Output the [x, y] coordinate of the center of the cell containing the given text.  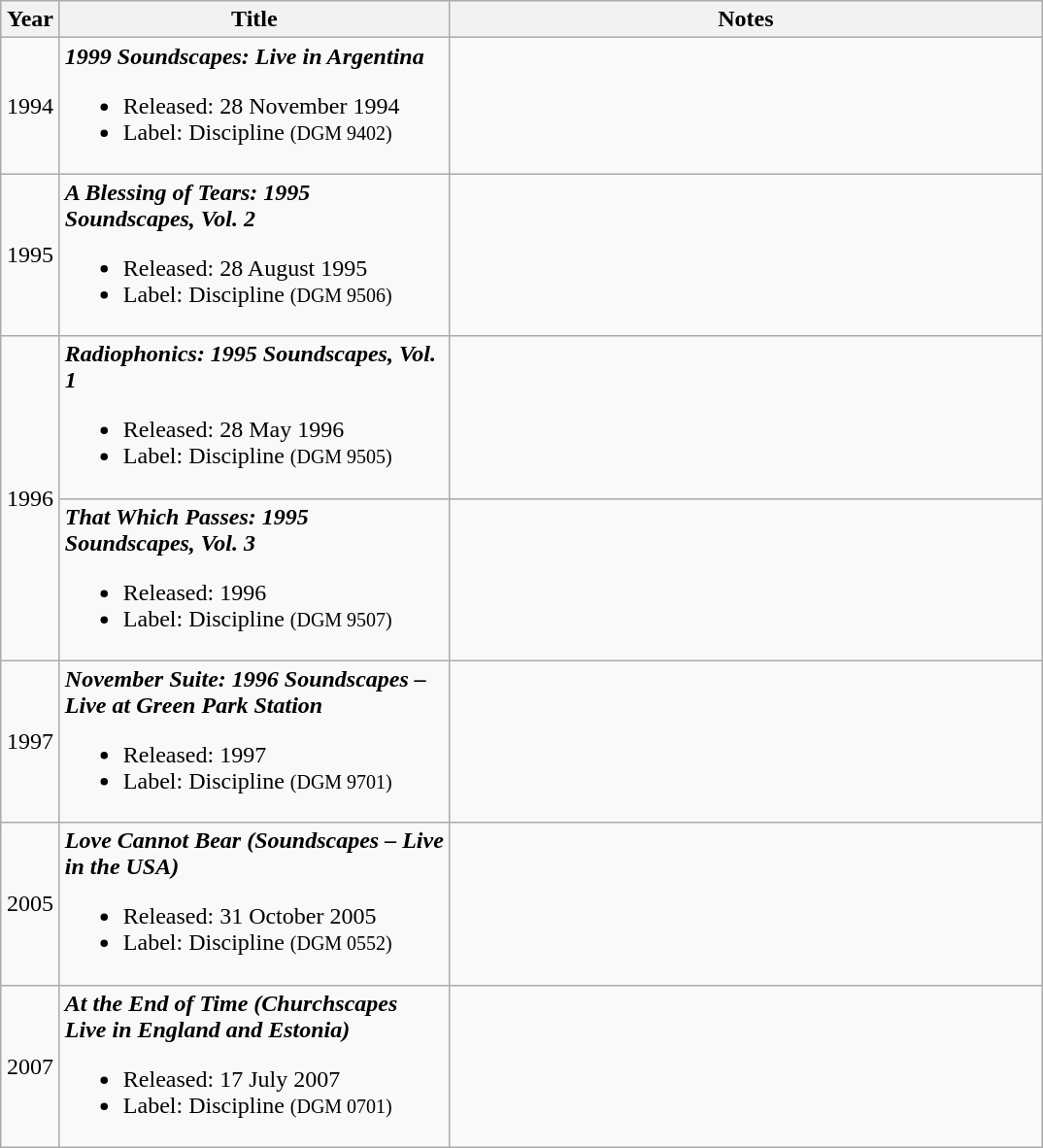
Radiophonics: 1995 Soundscapes, Vol. 1Released: 28 May 1996Label: Discipline (DGM 9505) [254, 418]
Title [254, 19]
At the End of Time (Churchscapes Live in England and Estonia)Released: 17 July 2007Label: Discipline (DGM 0701) [254, 1066]
1995 [31, 254]
November Suite: 1996 Soundscapes – Live at Green Park StationReleased: 1997Label: Discipline (DGM 9701) [254, 742]
2007 [31, 1066]
1997 [31, 742]
1994 [31, 106]
That Which Passes: 1995 Soundscapes, Vol. 3Released: 1996Label: Discipline (DGM 9507) [254, 579]
1999 Soundscapes: Live in ArgentinaReleased: 28 November 1994Label: Discipline (DGM 9402) [254, 106]
2005 [31, 903]
1996 [31, 498]
A Blessing of Tears: 1995 Soundscapes, Vol. 2Released: 28 August 1995Label: Discipline (DGM 9506) [254, 254]
Love Cannot Bear (Soundscapes – Live in the USA)Released: 31 October 2005Label: Discipline (DGM 0552) [254, 903]
Notes [746, 19]
Year [31, 19]
